Locate the cell with the specified text and output its (x, y) center coordinate. 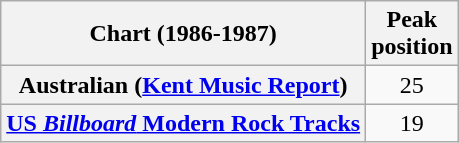
US Billboard Modern Rock Tracks (184, 123)
Peakposition (412, 34)
25 (412, 85)
19 (412, 123)
Chart (1986-1987) (184, 34)
Australian (Kent Music Report) (184, 85)
